Detect which cell encompasses the target text, then output its [X, Y] center coordinate. 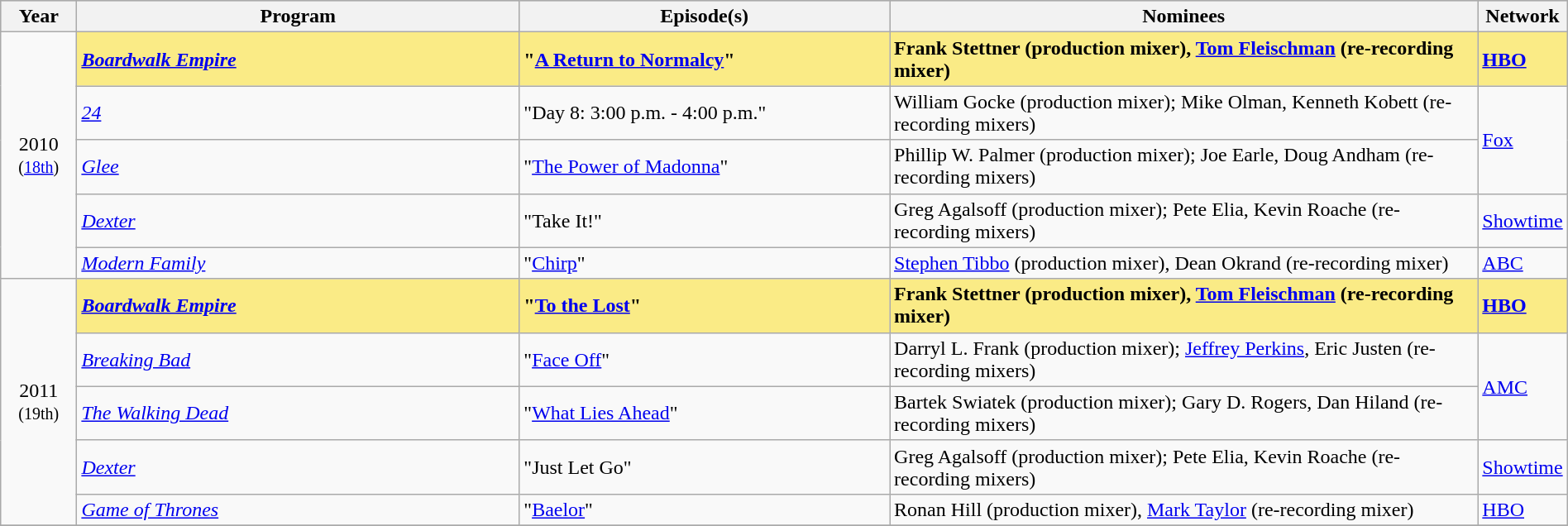
"A Return to Normalcy" [705, 60]
Breaking Bad [298, 359]
"Just Let Go" [705, 466]
"Chirp" [705, 263]
2010 (18th) [39, 155]
"What Lies Ahead" [705, 414]
"The Power of Madonna" [705, 167]
Phillip W. Palmer (production mixer); Joe Earle, Doug Andham (re-recording mixers) [1184, 167]
Year [39, 17]
Darryl L. Frank (production mixer); Jeffrey Perkins, Eric Justen (re-recording mixers) [1184, 359]
24 [298, 112]
Nominees [1184, 17]
Glee [298, 167]
Network [1523, 17]
ABC [1523, 263]
"Day 8: 3:00 p.m. - 4:00 p.m." [705, 112]
Program [298, 17]
"Face Off" [705, 359]
Modern Family [298, 263]
Stephen Tibbo (production mixer), Dean Okrand (re-recording mixer) [1184, 263]
"To the Lost" [705, 306]
The Walking Dead [298, 414]
Ronan Hill (production mixer), Mark Taylor (re-recording mixer) [1184, 509]
"Baelor" [705, 509]
Episode(s) [705, 17]
Game of Thrones [298, 509]
Fox [1523, 140]
"Take It!" [705, 220]
2011 (19th) [39, 402]
William Gocke (production mixer); Mike Olman, Kenneth Kobett (re-recording mixers) [1184, 112]
Bartek Swiatek (production mixer); Gary D. Rogers, Dan Hiland (re-recording mixers) [1184, 414]
AMC [1523, 386]
